Locate the cell with the specified text and output its [X, Y] center coordinate. 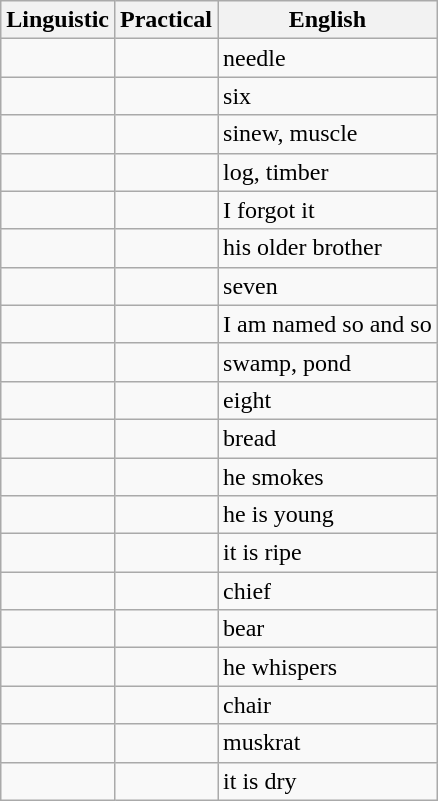
bear [328, 629]
I forgot it [328, 210]
log, timber [328, 172]
English [328, 20]
it is ripe [328, 553]
six [328, 96]
Linguistic [58, 20]
he smokes [328, 477]
chair [328, 705]
seven [328, 286]
he whispers [328, 667]
Practical [166, 20]
he is young [328, 515]
eight [328, 400]
his older brother [328, 248]
it is dry [328, 781]
swamp, pond [328, 362]
bread [328, 438]
sinew, muscle [328, 134]
chief [328, 591]
I am named so and so [328, 324]
muskrat [328, 743]
needle [328, 58]
